Determine the (x, y) coordinate at the center of the cell enclosing the given text.  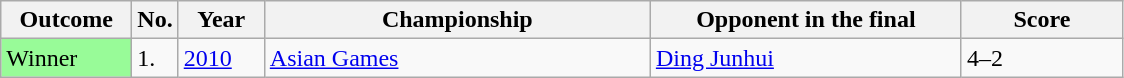
4–2 (1042, 58)
Winner (66, 58)
Outcome (66, 20)
Ding Junhui (806, 58)
Opponent in the final (806, 20)
No. (155, 20)
Score (1042, 20)
Championship (457, 20)
Year (221, 20)
Asian Games (457, 58)
2010 (221, 58)
1. (155, 58)
